Pinpoint the cell where the given text exists, returning its (X, Y) midpoint coordinate. 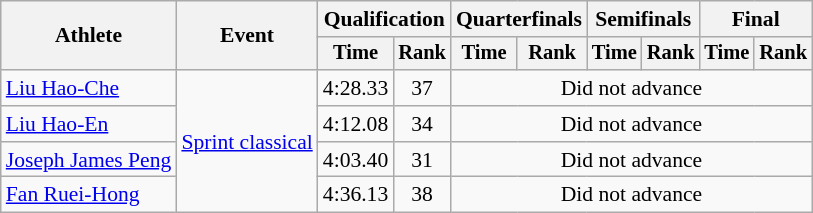
Athlete (89, 36)
38 (422, 195)
4:28.33 (356, 88)
37 (422, 88)
Semifinals (643, 19)
4:03.40 (356, 160)
Final (755, 19)
4:36.13 (356, 195)
Joseph James Peng (89, 160)
4:12.08 (356, 124)
Liu Hao-En (89, 124)
Event (246, 36)
Qualification (384, 19)
Fan Ruei-Hong (89, 195)
Liu Hao-Che (89, 88)
34 (422, 124)
31 (422, 160)
Quarterfinals (519, 19)
Sprint classical (246, 141)
